Determine the (X, Y) coordinate at the center of the cell enclosing the given text.  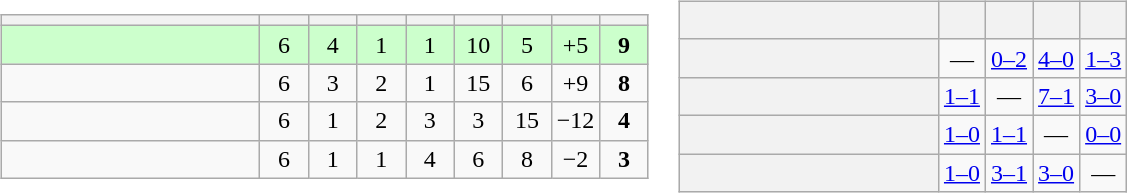
9 (624, 45)
−2 (576, 159)
+5 (576, 45)
5 (528, 45)
0–0 (1104, 134)
3–1 (1008, 173)
10 (478, 45)
1–3 (1104, 58)
7–1 (1056, 96)
4–0 (1056, 58)
0–2 (1008, 58)
−12 (576, 121)
+9 (576, 83)
